Return (X, Y) of the center of cell containing provided text 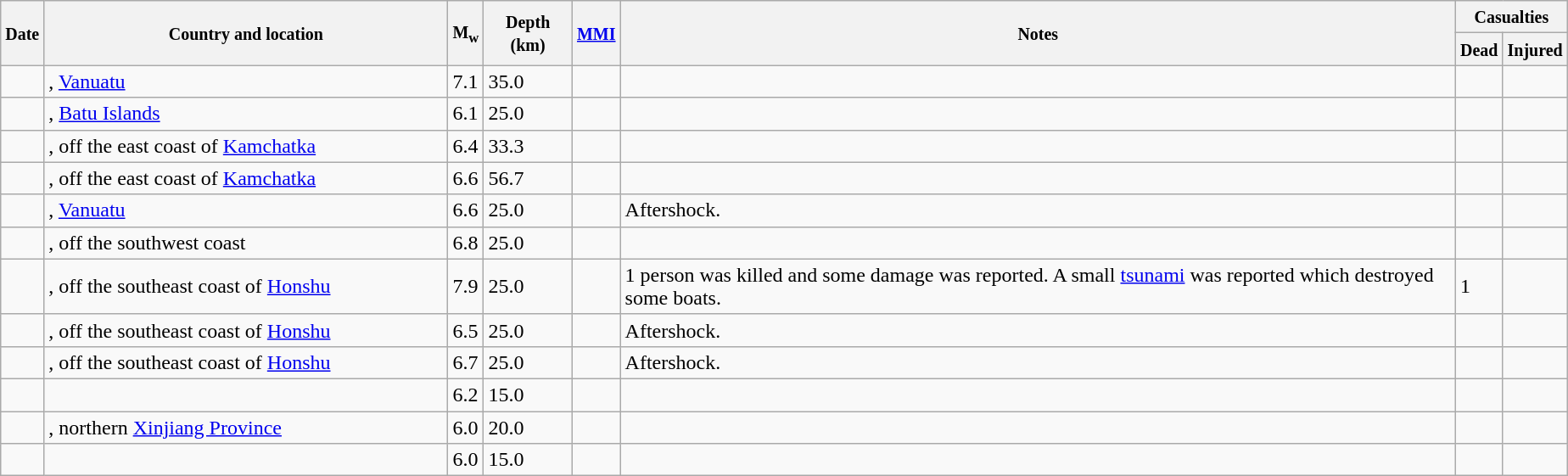
35.0 (528, 81)
7.1 (466, 81)
, northern Xinjiang Province (246, 427)
20.0 (528, 427)
Notes (1038, 33)
Date (22, 33)
, Batu Islands (246, 114)
Dead (1479, 49)
Depth (km) (528, 33)
, off the southwest coast (246, 243)
6.7 (466, 362)
6.8 (466, 243)
Country and location (246, 33)
56.7 (528, 178)
1 person was killed and some damage was reported. A small tsunami was reported which destroyed some boats. (1038, 287)
Injured (1535, 49)
33.3 (528, 146)
6.1 (466, 114)
7.9 (466, 287)
Mw (466, 33)
Casualties (1511, 17)
6.2 (466, 395)
MMI (596, 33)
6.5 (466, 330)
6.4 (466, 146)
1 (1479, 287)
